Locate the cell with the specified text and output its [X, Y] center coordinate. 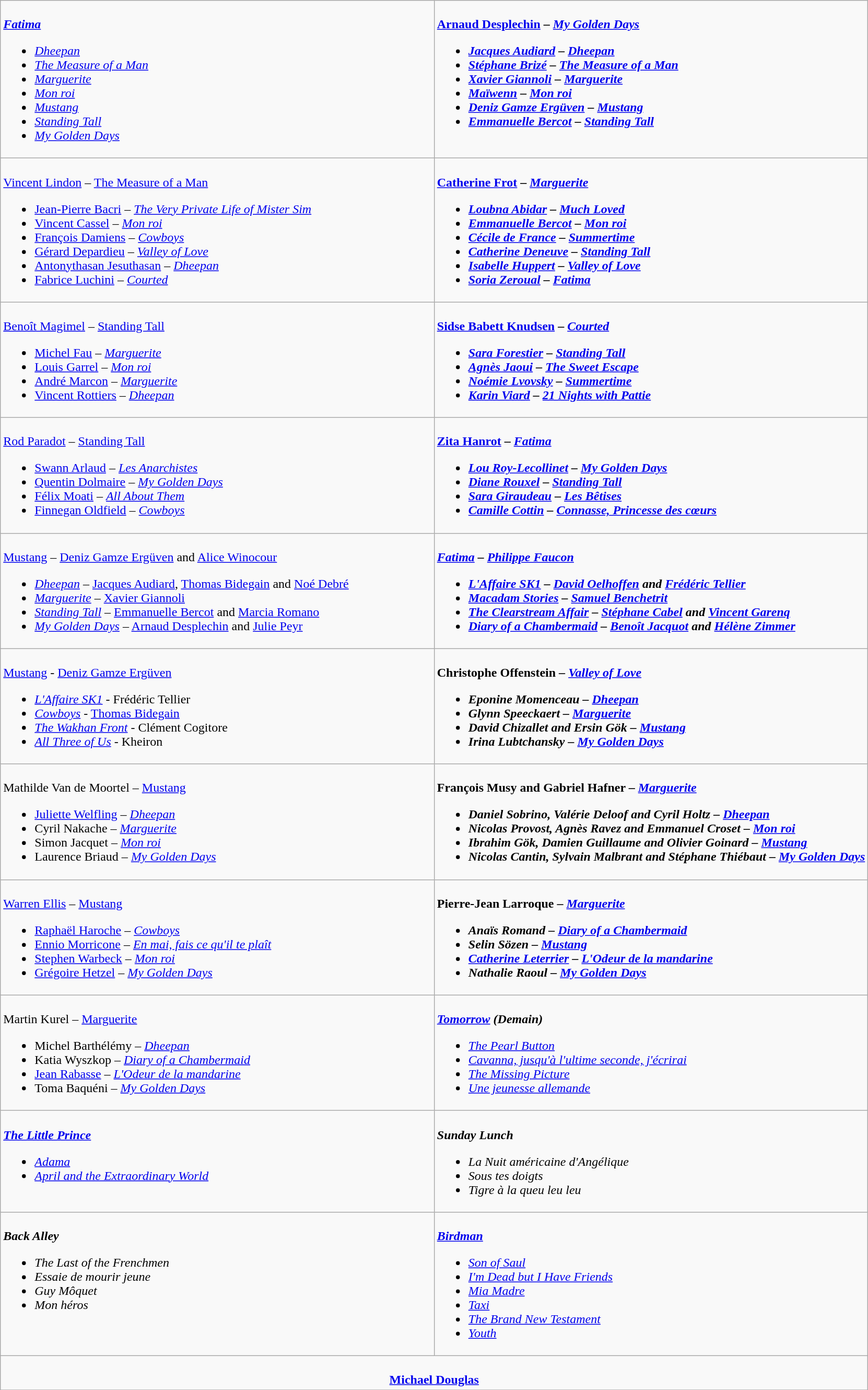
Mathilde Van de Moortel – MustangJuliette Welfling – DheepanCyril Nakache – MargueriteSimon Jacquet – Mon roiLaurence Briaud – My Golden Days [217, 821]
Rod Paradot – Standing TallSwann Arlaud – Les AnarchistesQuentin Dolmaire – My Golden DaysFélix Moati – All About ThemFinnegan Oldfield – Cowboys [217, 476]
Michael Douglas [435, 1372]
Sunday LunchLa Nuit américaine d'AngéliqueSous tes doigtsTigre à la queu leu leu [651, 1161]
Tomorrow (Demain)The Pearl ButtonCavanna, jusqu'à l'ultime seconde, j'écriraiThe Missing PictureUne jeunesse allemande [651, 1052]
The Little PrinceAdamaApril and the Extraordinary World [217, 1161]
Back AlleyThe Last of the FrenchmenEssaie de mourir jeuneGuy MôquetMon héros [217, 1283]
Benoît Magimel – Standing TallMichel Fau – MargueriteLouis Garrel – Mon roiAndré Marcon – MargueriteVincent Rottiers – Dheepan [217, 360]
Mustang - Deniz Gamze ErgüvenL'Affaire SK1 - Frédéric TellierCowboys - Thomas BidegainThe Wakhan Front - Clément CogitoreAll Three of Us - Kheiron [217, 706]
FatimaDheepanThe Measure of a ManMargueriteMon roiMustangStanding TallMy Golden Days [217, 79]
BirdmanSon of SaulI'm Dead but I Have FriendsMia MadreTaxiThe Brand New TestamentYouth [651, 1283]
